Return (X, Y) of the center of cell containing provided text 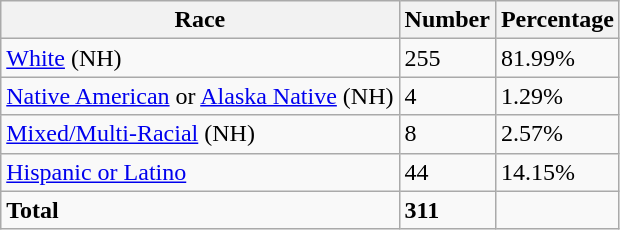
311 (447, 210)
44 (447, 172)
1.29% (557, 96)
2.57% (557, 134)
Total (200, 210)
81.99% (557, 58)
Mixed/Multi-Racial (NH) (200, 134)
8 (447, 134)
Percentage (557, 20)
White (NH) (200, 58)
Native American or Alaska Native (NH) (200, 96)
Hispanic or Latino (200, 172)
Race (200, 20)
4 (447, 96)
Number (447, 20)
255 (447, 58)
14.15% (557, 172)
